Determine the (x, y) coordinate at the center of the cell enclosing the given text.  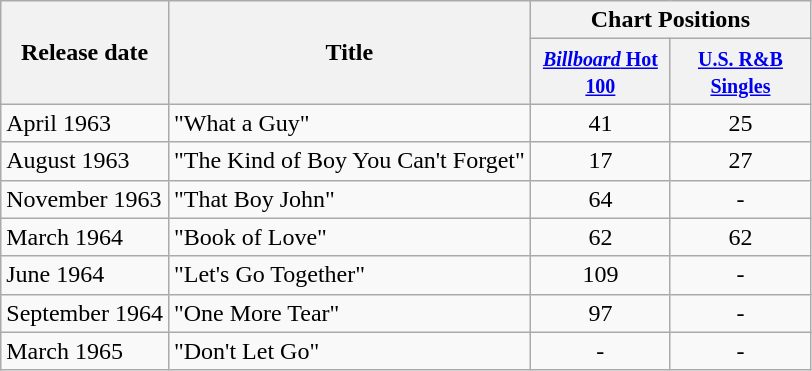
November 1963 (85, 199)
"One More Tear" (349, 313)
97 (600, 313)
25 (740, 123)
U.S. R&B Singles (740, 72)
June 1964 (85, 275)
"Don't Let Go" (349, 351)
27 (740, 161)
April 1963 (85, 123)
August 1963 (85, 161)
"That Boy John" (349, 199)
March 1964 (85, 237)
Title (349, 52)
109 (600, 275)
September 1964 (85, 313)
"Let's Go Together" (349, 275)
Release date (85, 52)
"The Kind of Boy You Can't Forget" (349, 161)
64 (600, 199)
41 (600, 123)
17 (600, 161)
March 1965 (85, 351)
Chart Positions (670, 20)
"Book of Love" (349, 237)
Billboard Hot 100 (600, 72)
"What a Guy" (349, 123)
